Provide the [x, y] coordinate of the cell's center where the given text is located.  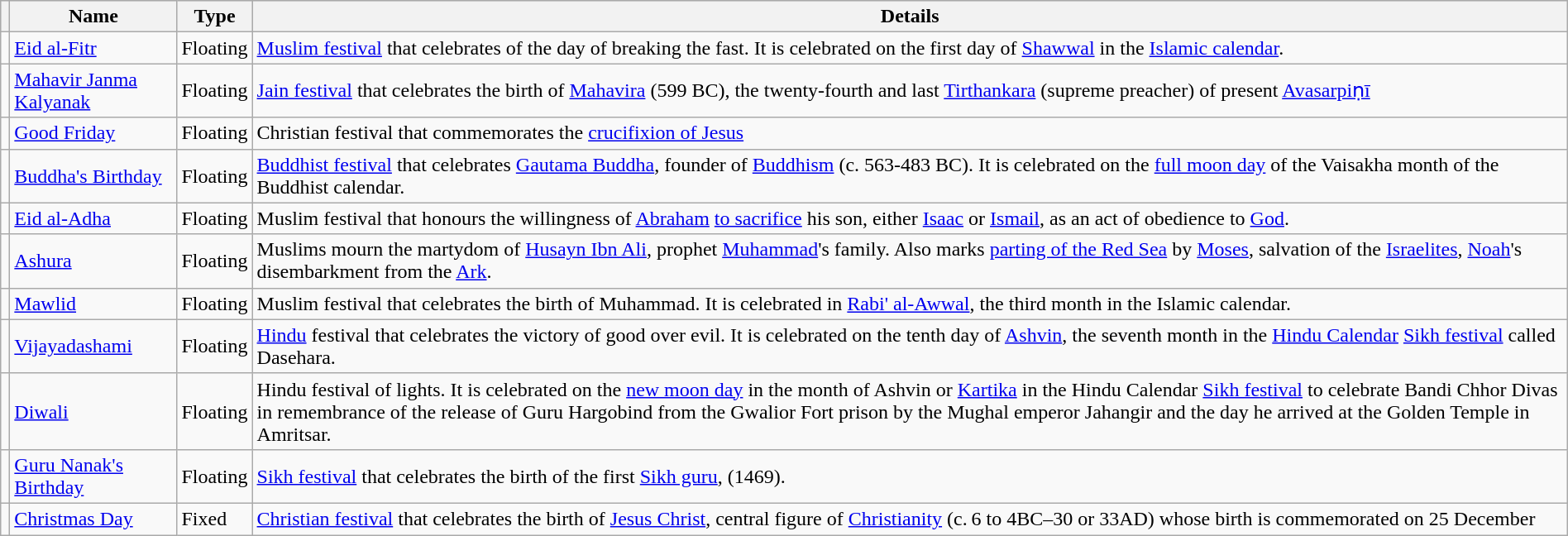
Guru Nanak's Birthday [93, 476]
Details [910, 17]
Fixed [215, 519]
Vijayadashami [93, 346]
Good Friday [93, 133]
Christian festival that commemorates the crucifixion of Jesus [910, 133]
Muslim festival that celebrates the birth of Muhammad. It is celebrated in Rabi' al-Awwal, the third month in the Islamic calendar. [910, 304]
Diwali [93, 411]
Sikh festival that celebrates the birth of the first Sikh guru, (1469). [910, 476]
Muslim festival that celebrates of the day of breaking the fast. It is celebrated on the first day of Shawwal in the Islamic calendar. [910, 48]
Name [93, 17]
Mahavir Janma Kalyanak [93, 91]
Buddha's Birthday [93, 175]
Eid al-Fitr [93, 48]
Eid al-Adha [93, 218]
Ashura [93, 261]
Christmas Day [93, 519]
Mawlid [93, 304]
Muslim festival that honours the willingness of Abraham to sacrifice his son, either Isaac or Ismail, as an act of obedience to God. [910, 218]
Jain festival that celebrates the birth of Mahavira (599 BC), the twenty-fourth and last Tirthankara (supreme preacher) of present Avasarpiṇī [910, 91]
Type [215, 17]
